Output the (X, Y) coordinate of the center of the cell containing the given text.  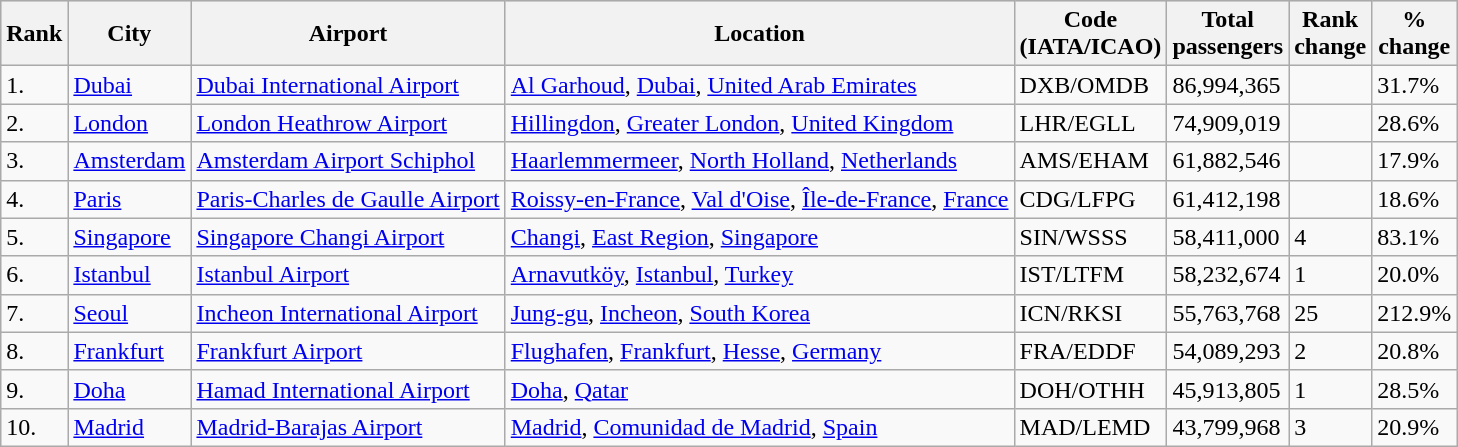
18.6% (1414, 199)
4 (1330, 237)
Arnavutköy, Istanbul, Turkey (760, 275)
86,994,365 (1228, 85)
Changi, East Region, Singapore (760, 237)
20.8% (1414, 351)
AMS/EHAM (1090, 161)
Seoul (130, 313)
Paris (130, 199)
Incheon International Airport (348, 313)
45,913,805 (1228, 389)
MAD/LEMD (1090, 427)
Frankfurt Airport (348, 351)
London Heathrow Airport (348, 123)
17.9% (1414, 161)
Code(IATA/ICAO) (1090, 34)
Madrid, Comunidad de Madrid, Spain (760, 427)
54,089,293 (1228, 351)
London (130, 123)
Paris-Charles de Gaulle Airport (348, 199)
83.1% (1414, 237)
%change (1414, 34)
City (130, 34)
61,412,198 (1228, 199)
Doha (130, 389)
10. (34, 427)
Haarlemmermeer, North Holland, Netherlands (760, 161)
9. (34, 389)
1. (34, 85)
28.5% (1414, 389)
Hamad International Airport (348, 389)
2. (34, 123)
LHR/EGLL (1090, 123)
3 (1330, 427)
ICN/RKSI (1090, 313)
Madrid (130, 427)
Frankfurt (130, 351)
6. (34, 275)
58,411,000 (1228, 237)
FRA/EDDF (1090, 351)
Singapore Changi Airport (348, 237)
IST/LTFM (1090, 275)
55,763,768 (1228, 313)
Amsterdam Airport Schiphol (348, 161)
58,232,674 (1228, 275)
Rankchange (1330, 34)
28.6% (1414, 123)
7. (34, 313)
Rank (34, 34)
Istanbul (130, 275)
74,909,019 (1228, 123)
Flughafen, Frankfurt, Hesse, Germany (760, 351)
Jung-gu, Incheon, South Korea (760, 313)
DXB/OMDB (1090, 85)
Madrid-Barajas Airport (348, 427)
Al Garhoud, Dubai, United Arab Emirates (760, 85)
20.0% (1414, 275)
Dubai International Airport (348, 85)
212.9% (1414, 313)
SIN/WSSS (1090, 237)
4. (34, 199)
Airport (348, 34)
8. (34, 351)
Totalpassengers (1228, 34)
Hillingdon, Greater London, United Kingdom (760, 123)
5. (34, 237)
Roissy-en-France, Val d'Oise, Île-de-France, France (760, 199)
Doha, Qatar (760, 389)
Amsterdam (130, 161)
43,799,968 (1228, 427)
DOH/OTHH (1090, 389)
Dubai (130, 85)
3. (34, 161)
25 (1330, 313)
Location (760, 34)
61,882,546 (1228, 161)
Singapore (130, 237)
CDG/LFPG (1090, 199)
31.7% (1414, 85)
20.9% (1414, 427)
Istanbul Airport (348, 275)
2 (1330, 351)
